Determine the [x, y] coordinate at the center of the cell enclosing the given text.  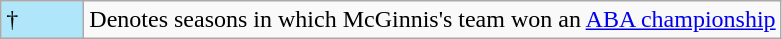
† [42, 20]
Denotes seasons in which McGinnis's team won an ABA championship [432, 20]
